Scan for the cell matching the given text and deliver its (x, y) coordinate at center. 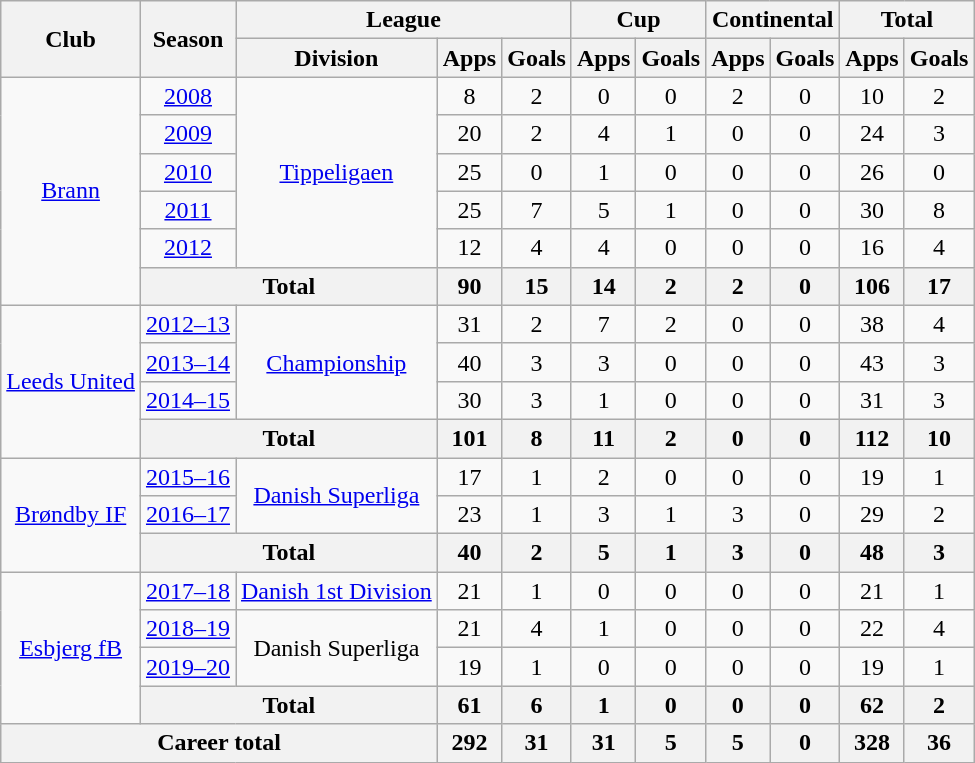
12 (469, 248)
43 (872, 362)
Esbjerg fB (71, 648)
90 (469, 286)
22 (872, 629)
Brøndby IF (71, 515)
23 (469, 515)
2012–13 (188, 324)
2017–18 (188, 591)
Season (188, 39)
2015–16 (188, 477)
2012 (188, 248)
Cup (638, 20)
101 (469, 438)
112 (872, 438)
61 (469, 705)
Career total (219, 743)
Championship (337, 362)
62 (872, 705)
26 (872, 172)
48 (872, 553)
29 (872, 515)
2008 (188, 96)
Continental (773, 20)
15 (537, 286)
16 (872, 248)
36 (939, 743)
Division (337, 58)
2018–19 (188, 629)
11 (603, 438)
2014–15 (188, 400)
2009 (188, 134)
League (404, 20)
24 (872, 134)
6 (537, 705)
292 (469, 743)
Tippeligaen (337, 172)
Club (71, 39)
2010 (188, 172)
2013–14 (188, 362)
Leeds United (71, 381)
106 (872, 286)
2011 (188, 210)
20 (469, 134)
Danish 1st Division (337, 591)
2016–17 (188, 515)
328 (872, 743)
38 (872, 324)
2019–20 (188, 667)
Brann (71, 191)
14 (603, 286)
